Pinpoint the cell where the given text exists, returning its [x, y] midpoint coordinate. 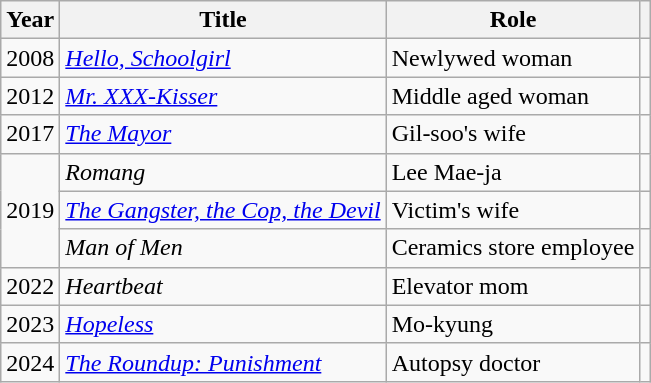
The Mayor [223, 134]
Ceramics store employee [513, 248]
2012 [30, 96]
Title [223, 20]
Year [30, 20]
Hello, Schoolgirl [223, 58]
Gil-soo's wife [513, 134]
Hopeless [223, 324]
The Gangster, the Cop, the Devil [223, 210]
2022 [30, 286]
2008 [30, 58]
Mr. XXX-Kisser [223, 96]
Heartbeat [223, 286]
Mo-kyung [513, 324]
Lee Mae-ja [513, 172]
Elevator mom [513, 286]
Victim's wife [513, 210]
Romang [223, 172]
Man of Men [223, 248]
Autopsy doctor [513, 362]
The Roundup: Punishment [223, 362]
Middle aged woman [513, 96]
2019 [30, 210]
2017 [30, 134]
2024 [30, 362]
Newlywed woman [513, 58]
2023 [30, 324]
Role [513, 20]
